Scan for the cell matching the given text and deliver its (X, Y) coordinate at center. 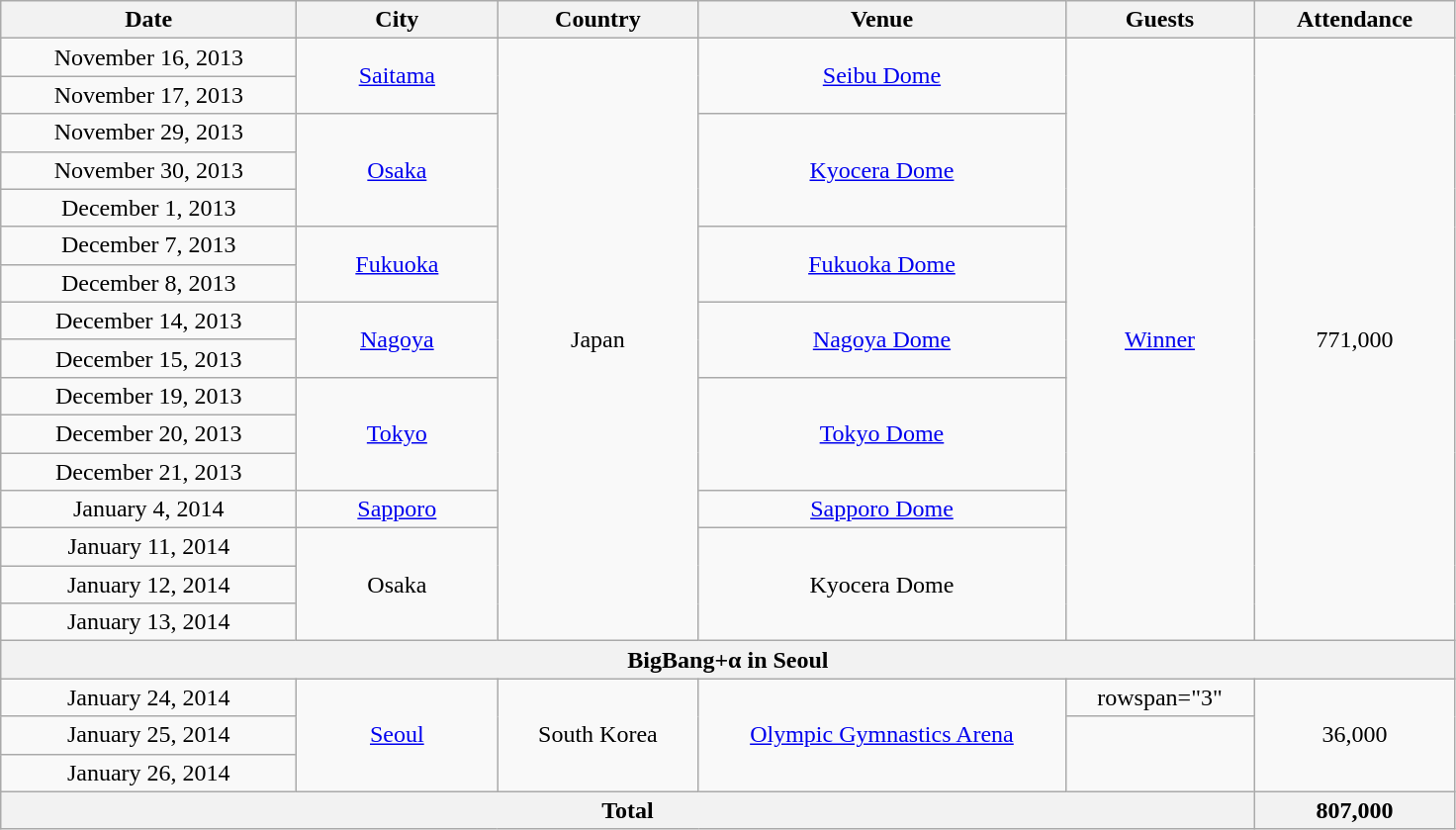
December 7, 2013 (148, 245)
City (398, 20)
rowspan="3" (1159, 697)
January 13, 2014 (148, 622)
Japan (597, 340)
Winner (1159, 340)
Country (597, 20)
December 15, 2013 (148, 358)
Venue (882, 20)
Guests (1159, 20)
Tokyo (398, 433)
771,000 (1355, 340)
Sapporo Dome (882, 509)
Total (627, 810)
November 29, 2013 (148, 133)
December 14, 2013 (148, 321)
South Korea (597, 735)
December 21, 2013 (148, 472)
807,000 (1355, 810)
Date (148, 20)
January 25, 2014 (148, 735)
December 8, 2013 (148, 283)
December 1, 2013 (148, 208)
Seibu Dome (882, 76)
November 17, 2013 (148, 95)
January 26, 2014 (148, 773)
Sapporo (398, 509)
Fukuoka (398, 264)
January 11, 2014 (148, 547)
January 24, 2014 (148, 697)
Nagoya Dome (882, 339)
Attendance (1355, 20)
36,000 (1355, 735)
Nagoya (398, 339)
BigBang+α in Seoul (728, 660)
November 30, 2013 (148, 170)
November 16, 2013 (148, 57)
Olympic Gymnastics Arena (882, 735)
December 20, 2013 (148, 433)
December 19, 2013 (148, 396)
Seoul (398, 735)
Saitama (398, 76)
Tokyo Dome (882, 433)
Fukuoka Dome (882, 264)
January 4, 2014 (148, 509)
January 12, 2014 (148, 585)
